Return (x, y) of the center of cell containing provided text 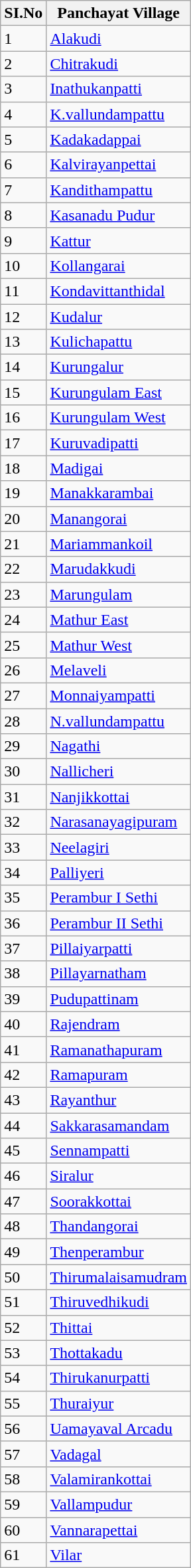
Nallicheri (119, 772)
Nagathi (119, 746)
45 (24, 1151)
57 (24, 1454)
52 (24, 1328)
Kudalur (119, 317)
Thottakadu (119, 1353)
Kulichapattu (119, 342)
Kalvirayanpettai (119, 165)
Perambur II Sethi (119, 923)
15 (24, 392)
36 (24, 923)
51 (24, 1302)
42 (24, 1075)
Manakkarambai (119, 493)
59 (24, 1504)
Thirukanurpatti (119, 1378)
46 (24, 1176)
38 (24, 974)
Neelagiri (119, 847)
Inathukanpatti (119, 89)
39 (24, 999)
Marudakkudi (119, 569)
17 (24, 443)
21 (24, 544)
49 (24, 1252)
19 (24, 493)
Pudupattinam (119, 999)
47 (24, 1201)
Valamirankottai (119, 1479)
Thirumalaisamudram (119, 1277)
Kattur (119, 240)
Panchayat Village (119, 13)
20 (24, 519)
2 (24, 64)
60 (24, 1529)
Kadakadappai (119, 139)
Vallampudur (119, 1504)
Sakkarasamandam (119, 1126)
44 (24, 1126)
43 (24, 1100)
Perambur I Sethi (119, 898)
56 (24, 1429)
Kuruvadipatti (119, 443)
58 (24, 1479)
53 (24, 1353)
61 (24, 1555)
Palliyeri (119, 873)
24 (24, 620)
Pillaiyarpatti (119, 948)
55 (24, 1403)
Vannarapettai (119, 1529)
50 (24, 1277)
Ramapuram (119, 1075)
9 (24, 240)
8 (24, 215)
Alakudi (119, 39)
Marungulam (119, 594)
4 (24, 114)
6 (24, 165)
Chitrakudi (119, 64)
54 (24, 1378)
Kurungalur (119, 367)
Melaveli (119, 670)
12 (24, 317)
Mariammankoil (119, 544)
25 (24, 645)
Thiruvedhikudi (119, 1302)
Pillayarnatham (119, 974)
26 (24, 670)
Thuraiyur (119, 1403)
Madigai (119, 468)
Thenperambur (119, 1252)
28 (24, 721)
14 (24, 367)
33 (24, 847)
31 (24, 797)
Rajendram (119, 1024)
48 (24, 1227)
11 (24, 291)
18 (24, 468)
Thandangorai (119, 1227)
N.vallundampattu (119, 721)
Soorakkottai (119, 1201)
Kasanadu Pudur (119, 215)
3 (24, 89)
41 (24, 1049)
Kandithampattu (119, 190)
37 (24, 948)
Rayanthur (119, 1100)
Narasanayagipuram (119, 822)
30 (24, 772)
Mathur East (119, 620)
SI.No (24, 13)
27 (24, 695)
35 (24, 898)
23 (24, 594)
Kurungulam East (119, 392)
Nanjikkottai (119, 797)
10 (24, 266)
40 (24, 1024)
Kollangarai (119, 266)
1 (24, 39)
7 (24, 190)
Manangorai (119, 519)
Vadagal (119, 1454)
29 (24, 746)
Monnaiyampatti (119, 695)
5 (24, 139)
Siralur (119, 1176)
Vilar (119, 1555)
22 (24, 569)
K.vallundampattu (119, 114)
34 (24, 873)
Sennampatti (119, 1151)
32 (24, 822)
13 (24, 342)
Thittai (119, 1328)
Mathur West (119, 645)
Kondavittanthidal (119, 291)
16 (24, 418)
Uamayaval Arcadu (119, 1429)
Kurungulam West (119, 418)
Ramanathapuram (119, 1049)
